From the cell containing the given text, extract its center point as (X, Y) coordinate. 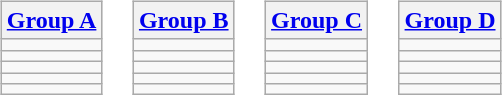
Group C (317, 20)
Group B (184, 20)
Group D (450, 20)
Group A (52, 20)
